Return the (X, Y) coordinate for the center point of the cell that contains the specified text.  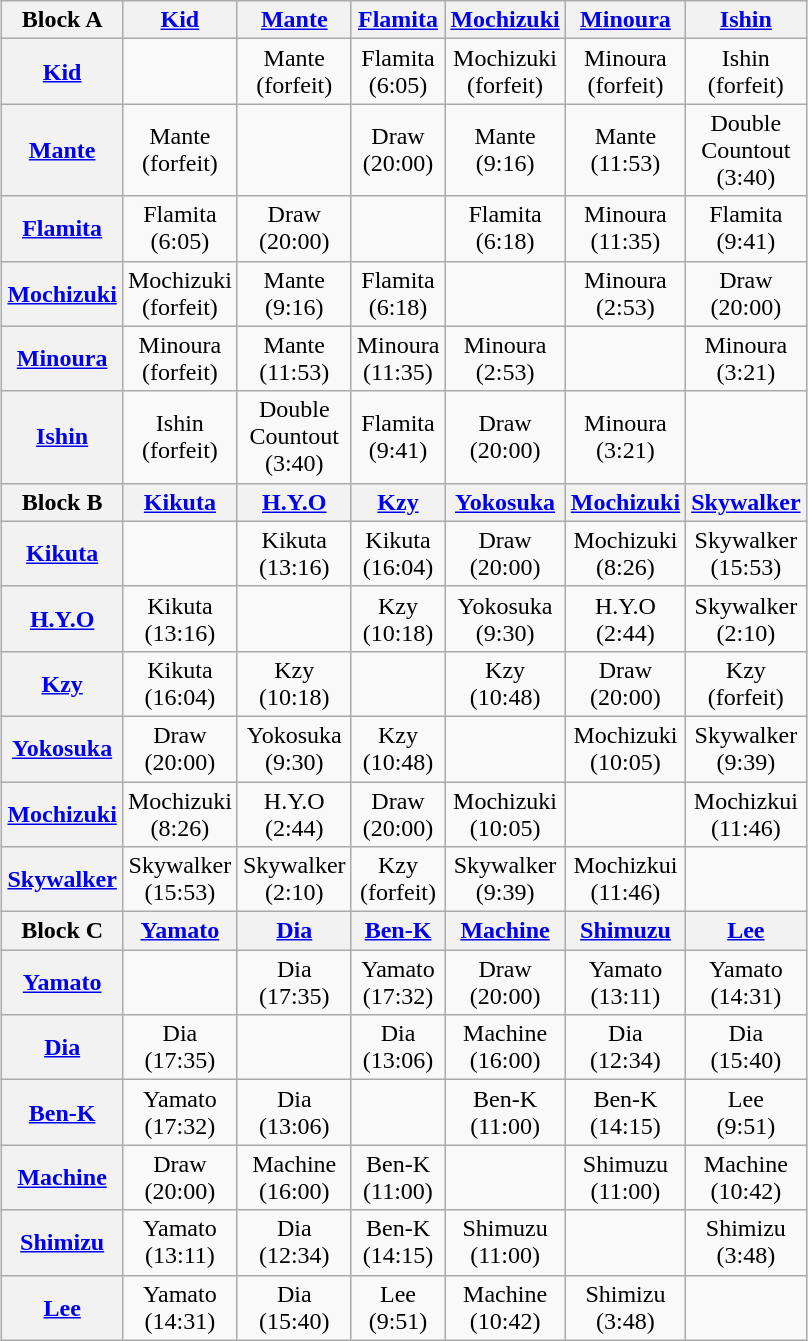
Block B (62, 502)
Block A (62, 20)
Shimuzu (625, 931)
Shimizu (62, 1242)
Block C (62, 931)
